Identify which cell holds the provided text, then report its [x, y] central coordinate. 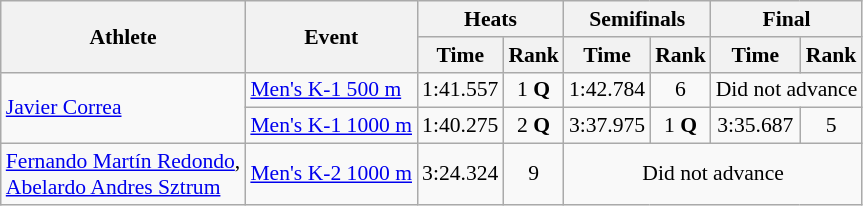
Final [787, 19]
3:24.324 [460, 174]
1:40.275 [460, 126]
2 Q [534, 126]
Javier Correa [124, 108]
3:37.975 [607, 126]
Men's K-1 1000 m [331, 126]
Semifinals [638, 19]
1:41.557 [460, 90]
Men's K-2 1000 m [331, 174]
Athlete [124, 36]
5 [832, 126]
1:42.784 [607, 90]
Event [331, 36]
3:35.687 [756, 126]
6 [680, 90]
Men's K-1 500 m [331, 90]
Fernando Martín Redondo,Abelardo Andres Sztrum [124, 174]
9 [534, 174]
Heats [490, 19]
